Capture the cell that displays the provided text and extract its [x, y] central coordinate. 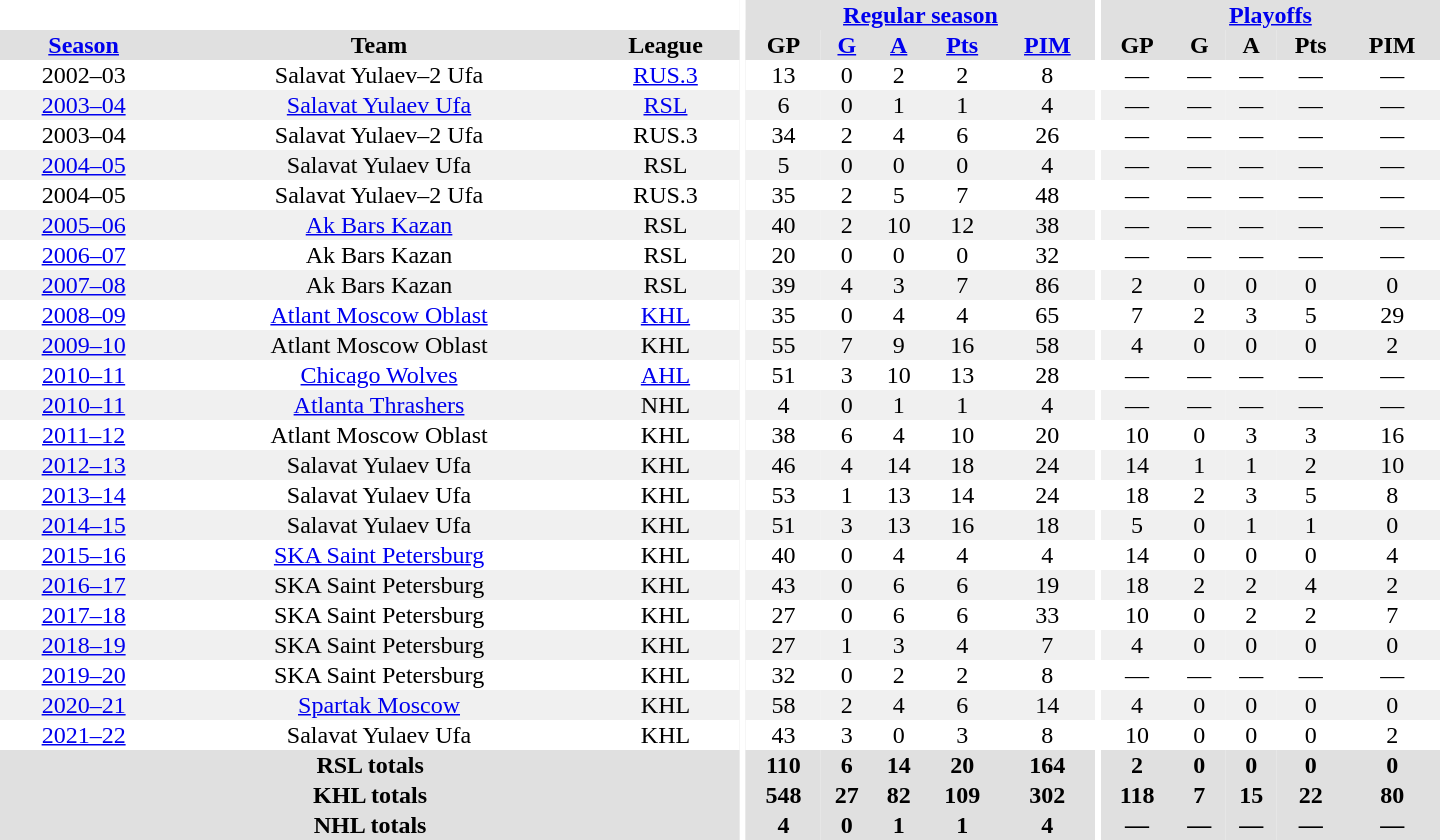
33 [1048, 615]
46 [784, 465]
53 [784, 495]
29 [1392, 315]
26 [1048, 135]
RSL totals [370, 765]
2018–19 [84, 645]
12 [962, 225]
2019–20 [84, 675]
19 [1048, 585]
2002–03 [84, 75]
2005–06 [84, 225]
118 [1137, 795]
2007–08 [84, 285]
9 [899, 345]
2021–22 [84, 735]
KHL totals [370, 795]
2006–07 [84, 255]
164 [1048, 765]
2012–13 [84, 465]
65 [1048, 315]
NHL totals [370, 825]
2013–14 [84, 495]
80 [1392, 795]
2020–21 [84, 705]
109 [962, 795]
Season [84, 45]
Spartak Moscow [379, 705]
Team [379, 45]
AHL [666, 375]
34 [784, 135]
86 [1048, 285]
548 [784, 795]
Regular season [920, 15]
82 [899, 795]
2009–10 [84, 345]
League [666, 45]
Chicago Wolves [379, 375]
302 [1048, 795]
55 [784, 345]
48 [1048, 195]
Atlanta Thrashers [379, 405]
2008–09 [84, 315]
NHL [666, 405]
2016–17 [84, 585]
110 [784, 765]
28 [1048, 375]
2014–15 [84, 525]
15 [1251, 795]
22 [1310, 795]
39 [784, 285]
2015–16 [84, 555]
2011–12 [84, 435]
2017–18 [84, 615]
Playoffs [1270, 15]
